Pinpoint the cell where the given text exists, returning its [x, y] midpoint coordinate. 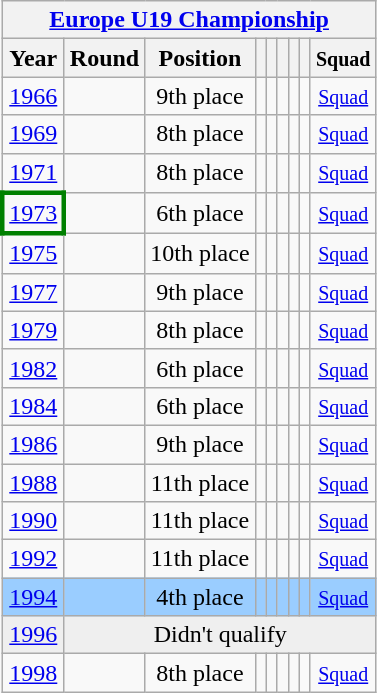
1986 [33, 444]
1971 [33, 173]
1973 [33, 214]
1990 [33, 521]
1998 [33, 673]
1992 [33, 559]
Year [33, 58]
1966 [33, 96]
4th place [200, 597]
1979 [33, 330]
1975 [33, 254]
10th place [200, 254]
Position [200, 58]
1996 [33, 635]
Didn't qualify [220, 635]
Round [104, 58]
1977 [33, 292]
1982 [33, 368]
Europe U19 Championship [189, 20]
1988 [33, 483]
1969 [33, 134]
1994 [33, 597]
1984 [33, 406]
